From the cell containing the given text, extract its center point as (x, y) coordinate. 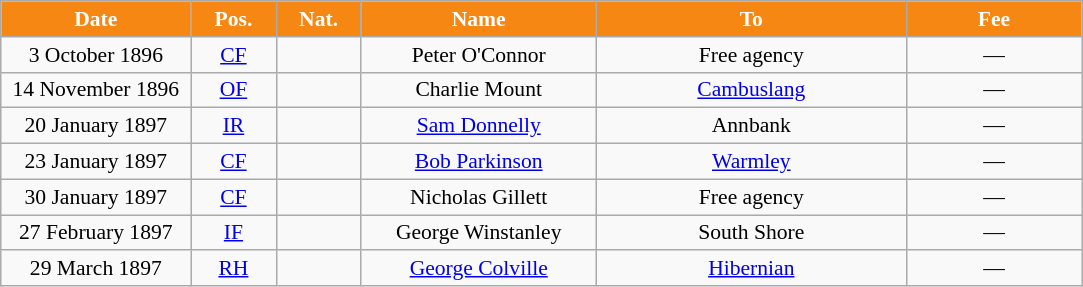
Peter O'Connor (478, 55)
Nat. (318, 19)
Hibernian (751, 269)
Date (96, 19)
Nicholas Gillett (478, 197)
Fee (994, 19)
Name (478, 19)
Charlie Mount (478, 90)
27 February 1897 (96, 233)
Cambuslang (751, 90)
George Colville (478, 269)
20 January 1897 (96, 126)
Warmley (751, 162)
OF (234, 90)
George Winstanley (478, 233)
Sam Donnelly (478, 126)
IR (234, 126)
30 January 1897 (96, 197)
Annbank (751, 126)
To (751, 19)
29 March 1897 (96, 269)
Bob Parkinson (478, 162)
RH (234, 269)
IF (234, 233)
23 January 1897 (96, 162)
Pos. (234, 19)
3 October 1896 (96, 55)
14 November 1896 (96, 90)
South Shore (751, 233)
